Determine the [x, y] coordinate at the center of the cell enclosing the given text.  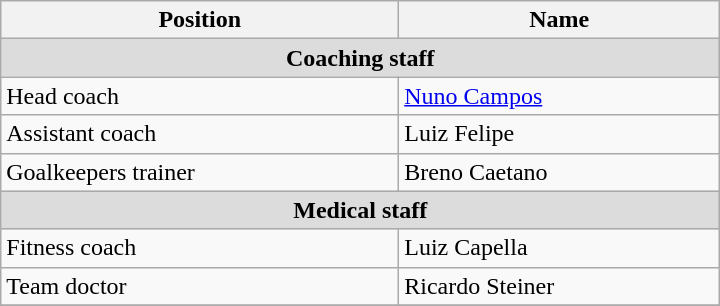
Team doctor [200, 286]
Breno Caetano [560, 172]
Goalkeepers trainer [200, 172]
Name [560, 20]
Ricardo Steiner [560, 286]
Head coach [200, 96]
Nuno Campos [560, 96]
Coaching staff [360, 58]
Medical staff [360, 210]
Luiz Felipe [560, 134]
Luiz Capella [560, 248]
Position [200, 20]
Fitness coach [200, 248]
Assistant coach [200, 134]
